Extract the [x, y] coordinate from the center of the cell holding the provided text.  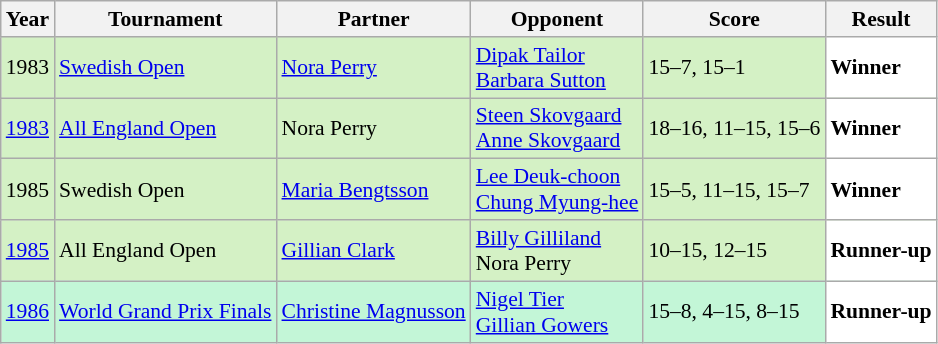
World Grand Prix Finals [165, 312]
Lee Deuk-choon Chung Myung-hee [558, 190]
Tournament [165, 19]
Gillian Clark [373, 250]
15–5, 11–15, 15–7 [734, 190]
Christine Magnusson [373, 312]
Nigel Tier Gillian Gowers [558, 312]
Year [28, 19]
1986 [28, 312]
15–8, 4–15, 8–15 [734, 312]
18–16, 11–15, 15–6 [734, 128]
Partner [373, 19]
10–15, 12–15 [734, 250]
15–7, 15–1 [734, 68]
Maria Bengtsson [373, 190]
Billy Gilliland Nora Perry [558, 250]
Opponent [558, 19]
Score [734, 19]
Steen Skovgaard Anne Skovgaard [558, 128]
Dipak Tailor Barbara Sutton [558, 68]
Result [880, 19]
